Pinpoint the cell where the given text exists, returning its (x, y) midpoint coordinate. 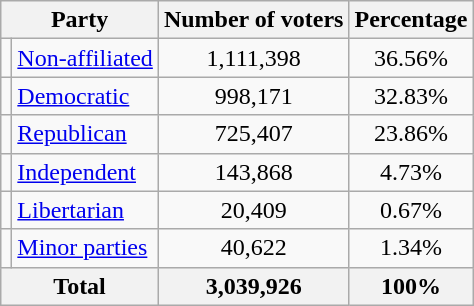
Percentage (411, 20)
40,622 (254, 248)
1.34% (411, 248)
Party (80, 20)
Minor parties (86, 248)
998,171 (254, 96)
3,039,926 (254, 286)
Total (80, 286)
36.56% (411, 58)
23.86% (411, 134)
32.83% (411, 96)
725,407 (254, 134)
0.67% (411, 210)
143,868 (254, 172)
4.73% (411, 172)
100% (411, 286)
Democratic (86, 96)
1,111,398 (254, 58)
Republican (86, 134)
Independent (86, 172)
Libertarian (86, 210)
Number of voters (254, 20)
20,409 (254, 210)
Non-affiliated (86, 58)
